From the cell containing the given text, extract its center point as [X, Y] coordinate. 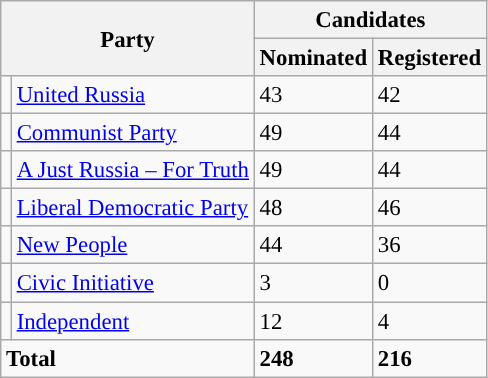
New People [132, 245]
Civic Initiative [132, 283]
Total [128, 358]
Party [128, 38]
216 [429, 358]
36 [429, 245]
42 [429, 95]
43 [313, 95]
A Just Russia – For Truth [132, 170]
Candidates [370, 20]
0 [429, 283]
3 [313, 283]
46 [429, 208]
Liberal Democratic Party [132, 208]
Nominated [313, 58]
United Russia [132, 95]
Communist Party [132, 133]
248 [313, 358]
4 [429, 321]
48 [313, 208]
Registered [429, 58]
Independent [132, 321]
12 [313, 321]
